Pinpoint the cell where the given text exists, returning its [x, y] midpoint coordinate. 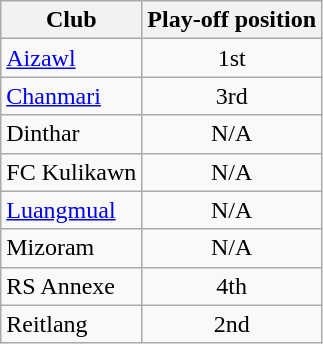
Play-off position [232, 20]
Reitlang [72, 324]
Mizoram [72, 248]
Luangmual [72, 210]
3rd [232, 96]
RS Annexe [72, 286]
Dinthar [72, 134]
Club [72, 20]
Chanmari [72, 96]
1st [232, 58]
2nd [232, 324]
4th [232, 286]
Aizawl [72, 58]
FC Kulikawn [72, 172]
